Locate the cell with the specified text and output its [X, Y] center coordinate. 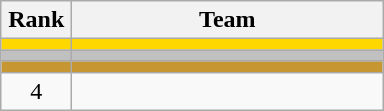
4 [36, 91]
Team [228, 20]
Rank [36, 20]
